Search for the cell housing the specified text and yield its (X, Y) center coordinate. 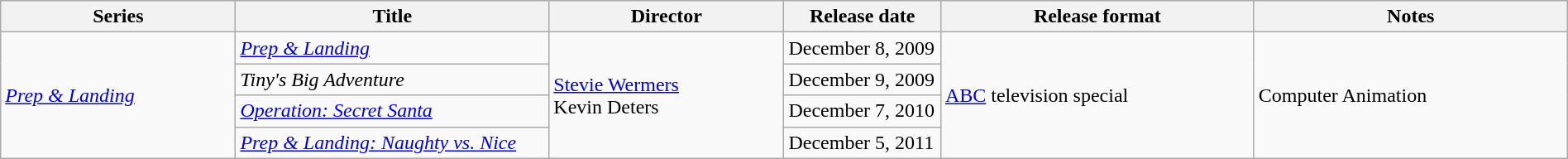
Release format (1097, 17)
December 7, 2010 (862, 111)
December 5, 2011 (862, 142)
Series (118, 17)
Stevie Wermers Kevin Deters (667, 95)
Director (667, 17)
December 8, 2009 (862, 48)
ABC television special (1097, 95)
Notes (1411, 17)
Operation: Secret Santa (392, 111)
Title (392, 17)
Release date (862, 17)
Prep & Landing: Naughty vs. Nice (392, 142)
Computer Animation (1411, 95)
Tiny's Big Adventure (392, 79)
December 9, 2009 (862, 79)
